Locate the cell with the specified text and output its (X, Y) center coordinate. 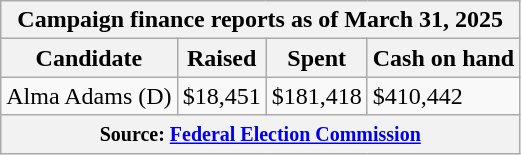
Candidate (89, 58)
Campaign finance reports as of March 31, 2025 (260, 20)
Spent (316, 58)
Raised (222, 58)
$18,451 (222, 96)
$410,442 (443, 96)
$181,418 (316, 96)
Alma Adams (D) (89, 96)
Cash on hand (443, 58)
Source: Federal Election Commission (260, 134)
